Determine the (x, y) coordinate at the center of the cell enclosing the given text.  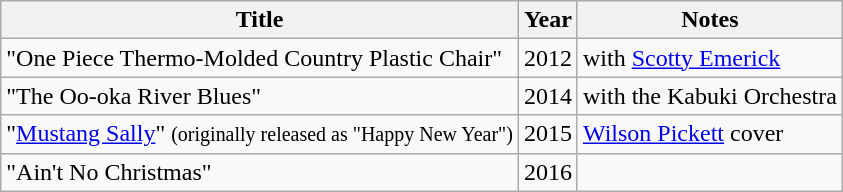
Notes (710, 20)
"Mustang Sally" (originally released as "Happy New Year") (260, 134)
Wilson Pickett cover (710, 134)
"The Oo-oka River Blues" (260, 96)
Title (260, 20)
Year (548, 20)
2015 (548, 134)
2012 (548, 58)
with Scotty Emerick (710, 58)
2016 (548, 172)
"One Piece Thermo-Molded Country Plastic Chair" (260, 58)
with the Kabuki Orchestra (710, 96)
2014 (548, 96)
"Ain't No Christmas" (260, 172)
